Find where the given text appears and provide that cell's center as (x, y) coordinate. 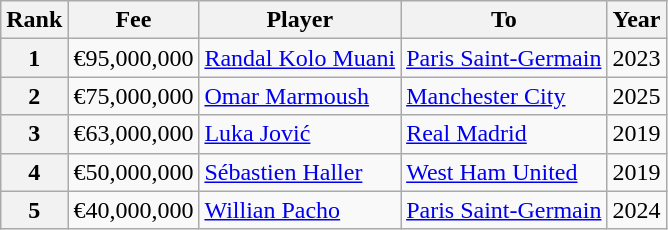
Fee (134, 20)
2023 (636, 58)
5 (34, 210)
2 (34, 96)
2024 (636, 210)
West Ham United (504, 172)
Year (636, 20)
Omar Marmoush (300, 96)
€63,000,000 (134, 134)
1 (34, 58)
Randal Kolo Muani (300, 58)
€40,000,000 (134, 210)
Sébastien Haller (300, 172)
3 (34, 134)
Manchester City (504, 96)
Real Madrid (504, 134)
€95,000,000 (134, 58)
Luka Jović (300, 134)
Willian Pacho (300, 210)
To (504, 20)
€50,000,000 (134, 172)
€75,000,000 (134, 96)
4 (34, 172)
2025 (636, 96)
Rank (34, 20)
Player (300, 20)
